Return (X, Y) of the center of cell containing provided text 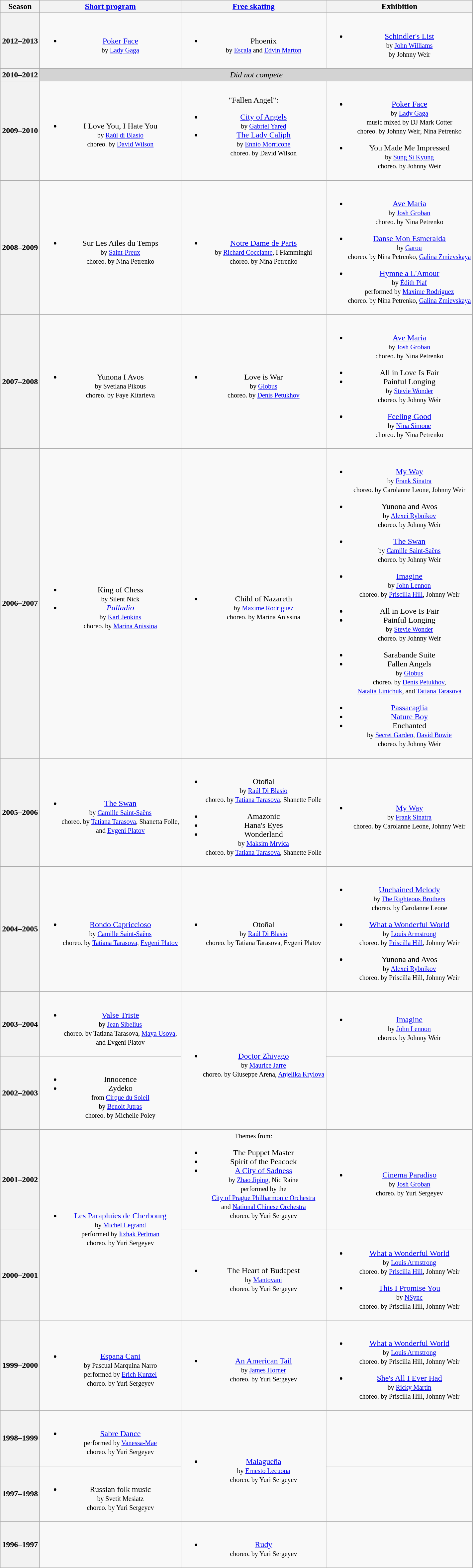
2008–2009 (20, 247)
Love is War by Globus choreo. by Denis Petukhov (254, 382)
I Love You, I Hate You by Raúl di Blasio choreo. by David Wilson (110, 131)
Les Parapluies de Cherbourg by Michel Legrand performed by Itzhak Perlman choreo. by Yuri Sergeyev (110, 1225)
Child of Nazareth by Maxime Rodriguez choreo. by Marina Anissina (254, 603)
Espana Cani by Pascual Marquina Narro performed by Erich Kunzel choreo. by Yuri Sergeyev (110, 1365)
Did not compete (256, 75)
Sabre Dance performed by Vanessa-Mae choreo. by Yuri Sergeyev (110, 1438)
2003–2004 (20, 1024)
My Way by Frank Sinatra choreo. by Carolanne Leone, Johnny Weir (399, 812)
Cinema Paradiso by Josh Groban choreo. by Yuri Sergeyev (399, 1179)
2012–2013 (20, 41)
Notre Dame de Paris by Richard Cocciante, I Fiamminghi choreo. by Nina Petrenko (254, 247)
The Swan by Camille Saint-Saëns choreo. by Tatiana Tarasova, Shanetta Folle, and Evgeni Platov (110, 812)
2006–2007 (20, 603)
Schindler's List by John Williams by Johnny Weir (399, 41)
Exhibition (399, 7)
An American Tail by James Horner choreo. by Yuri Sergeyev (254, 1365)
Phoenix by Escala and Edvin Marton (254, 41)
"Fallen Angel":City of Angels by Gabriel Yared The Lady Caliph by Ennio Morricone choreo. by David Wilson (254, 131)
2009–2010 (20, 131)
Rudy choreo. by Yuri Sergeyev (254, 1545)
Poker Face by Lady Gaga (110, 41)
2002–2003 (20, 1092)
2005–2006 (20, 812)
Free skating (254, 7)
2001–2002 (20, 1179)
2004–2005 (20, 929)
1999–2000 (20, 1365)
Russian folk music by Svetit Mesiatz choreo. by Yuri Sergeyev (110, 1494)
1998–1999 (20, 1438)
1997–1998 (20, 1494)
InnocenceZydeko from Cirque du Soleil by Benoit Jutras choreo. by Michelle Poley (110, 1092)
Imagine by John Lennon choreo. by Johnny Weir (399, 1024)
Yunona I Avos by Svetlana Pikous choreo. by Faye Kitarieva (110, 382)
Otoñal by Raúl Di Blasio choreo. by Tatiana Tarasova, Evgeni Platov (254, 929)
King of Chess by Silent Nick Palladio by Karl Jenkins choreo. by Marina Anissina (110, 603)
Malagueña by Ernesto Lecuona choreo. by Yuri Sergeyev (254, 1466)
2007–2008 (20, 382)
Doctor Zhivago by Maurice Jarre choreo. by Giuseppe Arena, Anjelika Krylova (254, 1061)
Short program (110, 7)
What a Wonderful World by Louis Armstrong choreo. by Priscilla Hill, Johnny Weir This I Promise You by NSync choreo. by Priscilla Hill, Johnny Weir (399, 1275)
The Heart of Budapest by Mantovani choreo. by Yuri Sergeyev (254, 1275)
Rondo Capriccioso by Camille Saint-Saëns choreo. by Tatiana Tarasova, Evgeni Platov (110, 929)
2010–2012 (20, 75)
Valse Triste by Jean Sibelius choreo. by Tatiana Tarasova, Maya Usova, and Evgeni Platov (110, 1024)
Sur Les Ailes du Temps by Saint-Preux choreo. by Nina Petrenko (110, 247)
Season (20, 7)
1996–1997 (20, 1545)
2000–2001 (20, 1275)
